For the text-containing cell, return its midpoint in (X, Y) coordinate format. 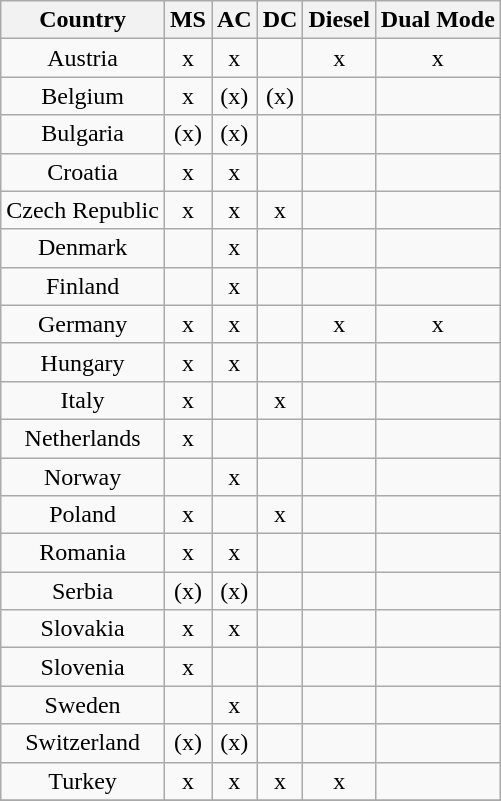
Austria (83, 58)
Turkey (83, 781)
Serbia (83, 591)
AC (235, 20)
Netherlands (83, 438)
Italy (83, 400)
Bulgaria (83, 134)
DC (280, 20)
Germany (83, 324)
Norway (83, 477)
Croatia (83, 172)
Belgium (83, 96)
Hungary (83, 362)
Romania (83, 553)
Slovenia (83, 667)
Dual Mode (438, 20)
Czech Republic (83, 210)
Slovakia (83, 629)
Denmark (83, 248)
Country (83, 20)
Sweden (83, 705)
MS (188, 20)
Switzerland (83, 743)
Finland (83, 286)
Diesel (339, 20)
Poland (83, 515)
